Scan for the cell matching the given text and deliver its [x, y] coordinate at center. 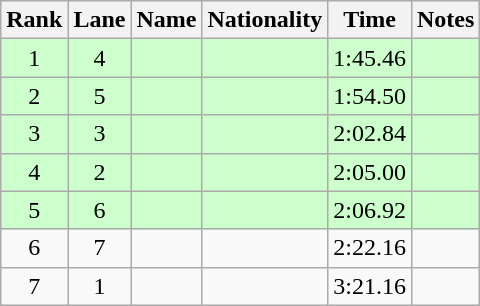
2:05.00 [370, 172]
2:06.92 [370, 210]
2:22.16 [370, 248]
Lane [100, 20]
Name [166, 20]
1:54.50 [370, 96]
2:02.84 [370, 134]
Rank [34, 20]
Notes [445, 20]
Nationality [265, 20]
1:45.46 [370, 58]
3:21.16 [370, 286]
Time [370, 20]
